Provide the [X, Y] coordinate of the cell's center where the given text is located.  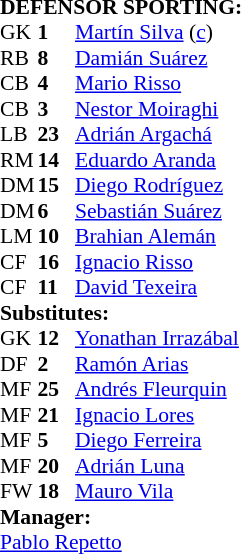
20 [57, 466]
10 [57, 237]
8 [57, 58]
RB [19, 58]
15 [57, 185]
16 [57, 262]
14 [57, 160]
25 [57, 389]
DF [19, 364]
11 [57, 287]
21 [57, 415]
2 [57, 364]
RM [19, 160]
12 [57, 339]
FW [19, 491]
LM [19, 237]
6 [57, 211]
3 [57, 109]
23 [57, 135]
1 [57, 33]
4 [57, 83]
5 [57, 441]
18 [57, 491]
LB [19, 135]
